From the cell containing the given text, extract its center point as (X, Y) coordinate. 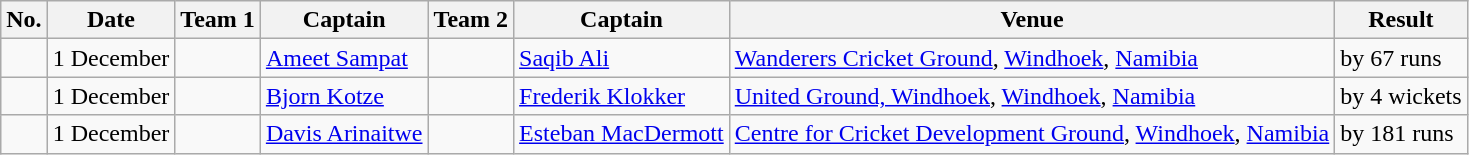
No. (24, 20)
by 4 wickets (1401, 96)
Ameet Sampat (344, 58)
Result (1401, 20)
Esteban MacDermott (622, 134)
Saqib Ali (622, 58)
United Ground, Windhoek, Windhoek, Namibia (1032, 96)
Bjorn Kotze (344, 96)
Frederik Klokker (622, 96)
Wanderers Cricket Ground, Windhoek, Namibia (1032, 58)
by 181 runs (1401, 134)
Date (111, 20)
Centre for Cricket Development Ground, Windhoek, Namibia (1032, 134)
by 67 runs (1401, 58)
Davis Arinaitwe (344, 134)
Venue (1032, 20)
Team 1 (218, 20)
Team 2 (471, 20)
